Determine the (x, y) coordinate at the center of the cell enclosing the given text.  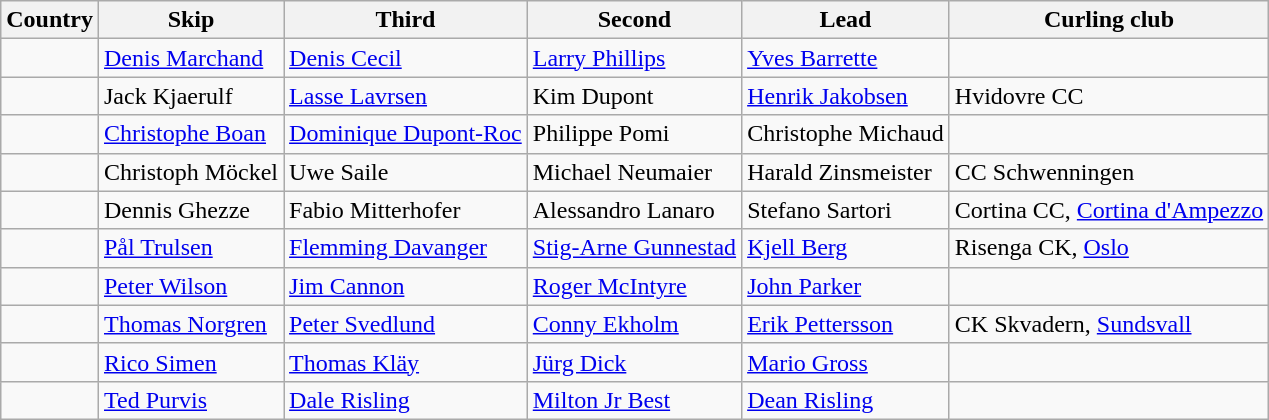
Henrik Jakobsen (846, 96)
Jürg Dick (634, 362)
Curling club (1108, 20)
Peter Wilson (190, 286)
Dean Risling (846, 400)
Christophe Michaud (846, 134)
Conny Ekholm (634, 324)
Stig-Arne Gunnestad (634, 248)
Larry Phillips (634, 58)
Stefano Sartori (846, 210)
Risenga CK, Oslo (1108, 248)
Dennis Ghezze (190, 210)
CC Schwenningen (1108, 172)
CK Skvadern, Sundsvall (1108, 324)
Roger McIntyre (634, 286)
Dominique Dupont-Roc (406, 134)
Christoph Möckel (190, 172)
Philippe Pomi (634, 134)
Rico Simen (190, 362)
Christophe Boan (190, 134)
Thomas Kläy (406, 362)
Dale Risling (406, 400)
Flemming Davanger (406, 248)
Uwe Saile (406, 172)
Third (406, 20)
Erik Pettersson (846, 324)
Kjell Berg (846, 248)
Yves Barrette (846, 58)
Jack Kjaerulf (190, 96)
Peter Svedlund (406, 324)
John Parker (846, 286)
Milton Jr Best (634, 400)
Denis Marchand (190, 58)
Denis Cecil (406, 58)
Lasse Lavrsen (406, 96)
Fabio Mitterhofer (406, 210)
Lead (846, 20)
Hvidovre CC (1108, 96)
Mario Gross (846, 362)
Thomas Norgren (190, 324)
Skip (190, 20)
Pål Trulsen (190, 248)
Country (50, 20)
Ted Purvis (190, 400)
Cortina CC, Cortina d'Ampezzo (1108, 210)
Harald Zinsmeister (846, 172)
Michael Neumaier (634, 172)
Alessandro Lanaro (634, 210)
Kim Dupont (634, 96)
Second (634, 20)
Jim Cannon (406, 286)
